Provide the [X, Y] coordinate of the cell's center where the given text is located.  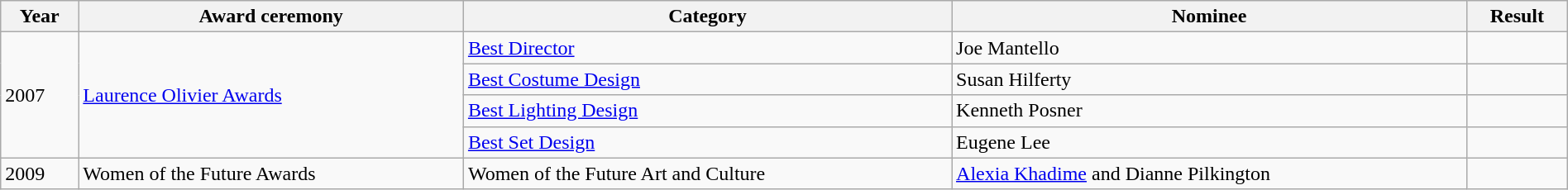
Award ceremony [271, 17]
2007 [40, 95]
Alexia Khadime and Dianne Pilkington [1209, 173]
Category [707, 17]
Best Costume Design [707, 79]
Women of the Future Art and Culture [707, 173]
Best Director [707, 48]
Women of the Future Awards [271, 173]
Result [1517, 17]
Joe Mantello [1209, 48]
Laurence Olivier Awards [271, 95]
Kenneth Posner [1209, 111]
Eugene Lee [1209, 142]
Best Set Design [707, 142]
Best Lighting Design [707, 111]
Susan Hilferty [1209, 79]
Year [40, 17]
2009 [40, 173]
Nominee [1209, 17]
